From the cell containing the given text, extract its center point as [X, Y] coordinate. 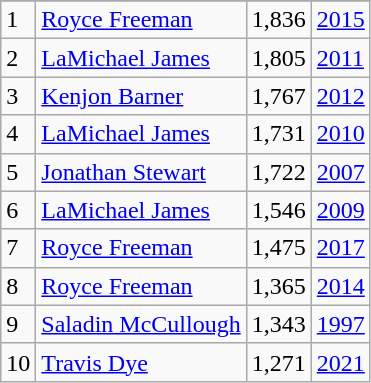
1,767 [278, 96]
6 [18, 210]
2009 [340, 210]
7 [18, 248]
8 [18, 286]
Jonathan Stewart [141, 172]
3 [18, 96]
2021 [340, 362]
2017 [340, 248]
1,805 [278, 58]
1,546 [278, 210]
2011 [340, 58]
9 [18, 324]
1,836 [278, 20]
1997 [340, 324]
5 [18, 172]
1,343 [278, 324]
Kenjon Barner [141, 96]
1 [18, 20]
2007 [340, 172]
10 [18, 362]
2014 [340, 286]
2015 [340, 20]
1,722 [278, 172]
1,475 [278, 248]
4 [18, 134]
2012 [340, 96]
Travis Dye [141, 362]
Saladin McCullough [141, 324]
1,731 [278, 134]
1,271 [278, 362]
1,365 [278, 286]
2 [18, 58]
2010 [340, 134]
